Scan for the cell matching the given text and deliver its (X, Y) coordinate at center. 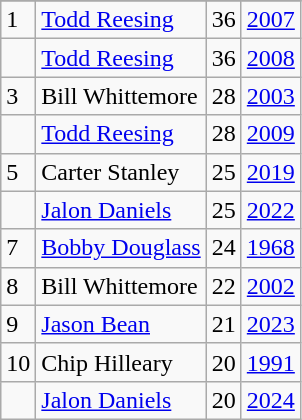
2009 (270, 134)
24 (224, 248)
Jason Bean (121, 324)
Carter Stanley (121, 172)
2024 (270, 400)
3 (18, 96)
Chip Hilleary (121, 362)
2008 (270, 58)
10 (18, 362)
21 (224, 324)
2019 (270, 172)
7 (18, 248)
2003 (270, 96)
2022 (270, 210)
1991 (270, 362)
22 (224, 286)
2007 (270, 20)
9 (18, 324)
1968 (270, 248)
8 (18, 286)
2023 (270, 324)
2002 (270, 286)
5 (18, 172)
Bobby Douglass (121, 248)
1 (18, 20)
